Search for the cell housing the specified text and yield its (x, y) center coordinate. 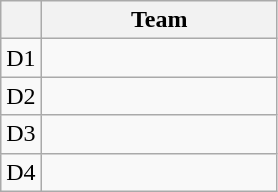
D1 (21, 58)
D4 (21, 172)
D3 (21, 134)
D2 (21, 96)
Team (159, 20)
